Return the (X, Y) coordinate for the center point of the cell that contains the specified text.  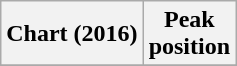
Peakposition (189, 34)
Chart (2016) (72, 34)
